Find where the given text appears and provide that cell's center as (X, Y) coordinate. 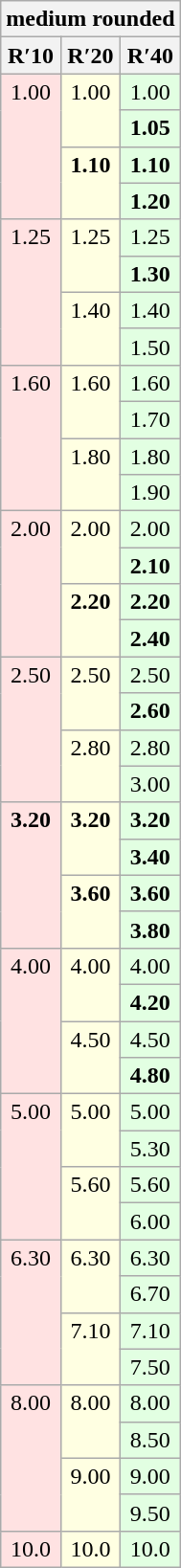
R′20 (90, 56)
1.50 (150, 347)
2.40 (150, 638)
R′40 (150, 56)
R′10 (31, 56)
1.30 (150, 274)
1.20 (150, 201)
6.70 (150, 1294)
3.80 (150, 930)
3.40 (150, 857)
4.80 (150, 1076)
8.50 (150, 1440)
1.90 (150, 493)
2.10 (150, 566)
3.00 (150, 784)
7.50 (150, 1367)
medium rounded (90, 19)
2.60 (150, 711)
6.00 (150, 1221)
5.30 (150, 1149)
4.20 (150, 1002)
1.70 (150, 419)
1.05 (150, 128)
9.50 (150, 1512)
